Scan for the cell matching the given text and deliver its (x, y) coordinate at center. 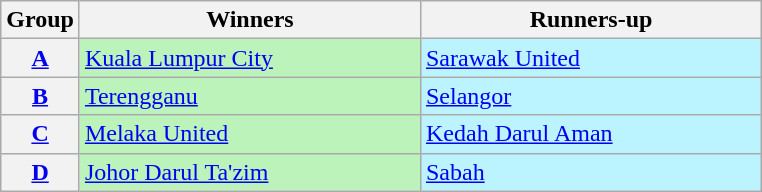
Johor Darul Ta'zim (250, 172)
C (40, 134)
Selangor (590, 96)
Winners (250, 20)
Group (40, 20)
D (40, 172)
Terengganu (250, 96)
Runners-up (590, 20)
Sabah (590, 172)
Kuala Lumpur City (250, 58)
Kedah Darul Aman (590, 134)
Melaka United (250, 134)
Sarawak United (590, 58)
B (40, 96)
A (40, 58)
